From the cell containing the given text, extract its center point as (X, Y) coordinate. 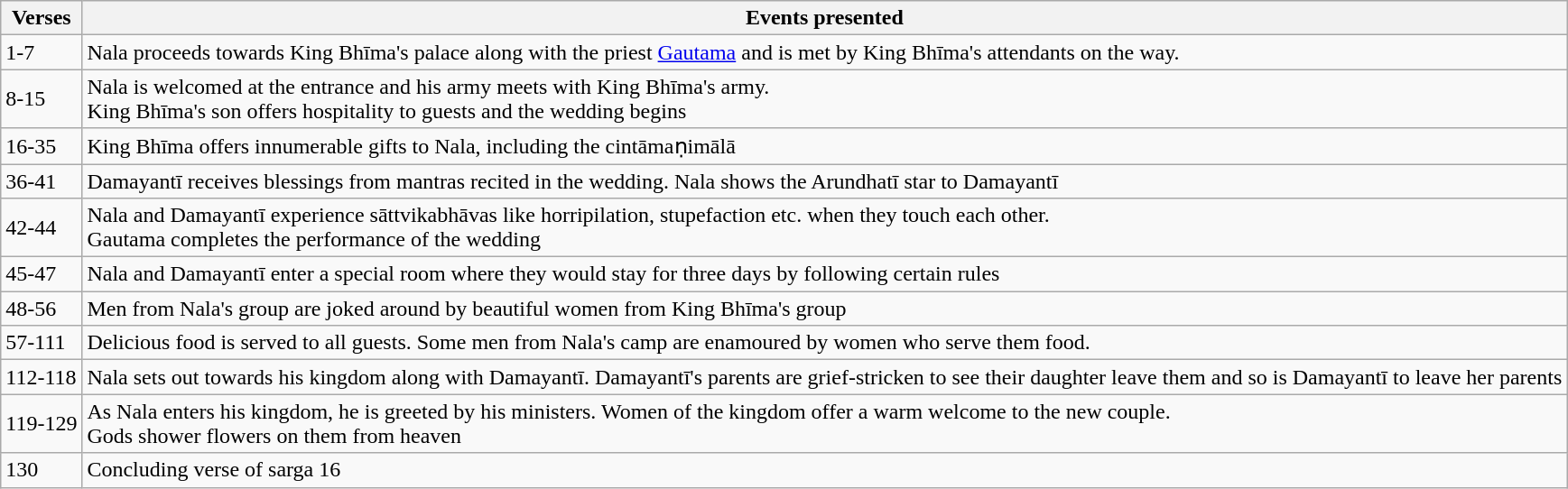
112-118 (42, 377)
42-44 (42, 227)
8-15 (42, 99)
130 (42, 470)
Nala proceeds towards King Bhīma's palace along with the priest Gautama and is met by King Bhīma's attendants on the way. (825, 52)
48-56 (42, 309)
Concluding verse of sarga 16 (825, 470)
Men from Nala's group are joked around by beautiful women from King Bhīma's group (825, 309)
King Bhīma offers innumerable gifts to Nala, including the cintāmaṇimālā (825, 146)
Delicious food is served to all guests. Some men from Nala's camp are enamoured by women who serve them food. (825, 343)
45-47 (42, 274)
119-129 (42, 424)
16-35 (42, 146)
36-41 (42, 181)
57-111 (42, 343)
Nala and Damayantī enter a special room where they would stay for three days by following certain rules (825, 274)
Nala is welcomed at the entrance and his army meets with King Bhīma's army. King Bhīma's son offers hospitality to guests and the wedding begins (825, 99)
Events presented (825, 18)
Damayantī receives blessings from mantras recited in the wedding. Nala shows the Arundhatī star to Damayantī (825, 181)
1-7 (42, 52)
Verses (42, 18)
